Find where the given text appears and provide that cell's center as (x, y) coordinate. 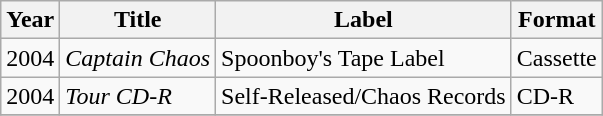
Captain Chaos (138, 58)
Self-Released/Chaos Records (364, 96)
Year (30, 20)
CD-R (556, 96)
Title (138, 20)
Tour CD-R (138, 96)
Cassette (556, 58)
Label (364, 20)
Spoonboy's Tape Label (364, 58)
Format (556, 20)
